Determine the (X, Y) coordinate at the center of the cell enclosing the given text.  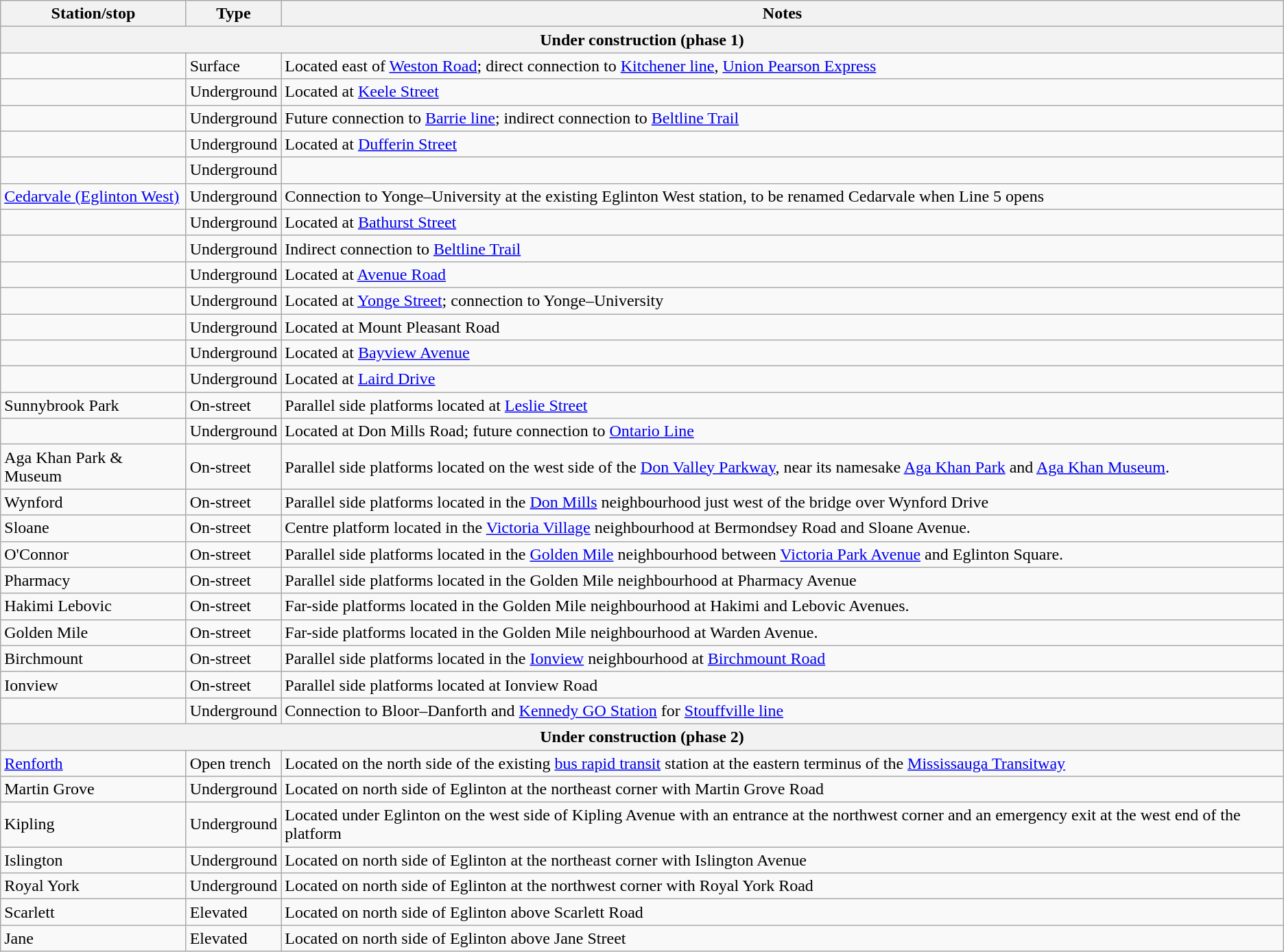
Martin Grove (93, 789)
Located at Dufferin Street (782, 144)
Located on north side of Eglinton above Scarlett Road (782, 912)
Notes (782, 14)
Under construction (phase 2) (642, 737)
Golden Mile (93, 632)
Located on north side of Eglinton at the northwest corner with Royal York Road (782, 886)
Cedarvale (Eglinton West) (93, 196)
Located at Laird Drive (782, 379)
Renforth (93, 763)
Located on north side of Eglinton above Jane Street (782, 938)
Jane (93, 938)
Scarlett (93, 912)
Located on north side of Eglinton at the northeast corner with Islington Avenue (782, 860)
Located on the north side of the existing bus rapid transit station at the eastern terminus of the Mississauga Transitway (782, 763)
Sunnybrook Park (93, 405)
Parallel side platforms located on the west side of the Don Valley Parkway, near its namesake Aga Khan Park and Aga Khan Museum. (782, 466)
Located at Mount Pleasant Road (782, 327)
Located at Bathurst Street (782, 222)
Type (233, 14)
Ionview (93, 685)
Parallel side platforms located at Leslie Street (782, 405)
Pharmacy (93, 580)
Located at Keele Street (782, 92)
Aga Khan Park & Museum (93, 466)
Surface (233, 66)
Royal York (93, 886)
Future connection to Barrie line; indirect connection to Beltline Trail (782, 118)
Located on north side of Eglinton at the northeast corner with Martin Grove Road (782, 789)
Located at Bayview Avenue (782, 353)
Located at Avenue Road (782, 274)
Indirect connection to Beltline Trail (782, 248)
Sloane (93, 528)
Parallel side platforms located in the Don Mills neighbourhood just west of the bridge over Wynford Drive (782, 502)
Birchmount (93, 658)
Hakimi Lebovic (93, 606)
Located at Don Mills Road; future connection to Ontario Line (782, 431)
Centre platform located in the Victoria Village neighbourhood at Bermondsey Road and Sloane Avenue. (782, 528)
Open trench (233, 763)
Located at Yonge Street; connection to Yonge–University (782, 300)
Station/stop (93, 14)
Wynford (93, 502)
O'Connor (93, 554)
Connection to Yonge–University at the existing Eglinton West station, to be renamed Cedarvale when Line 5 opens (782, 196)
Located east of Weston Road; direct connection to Kitchener line, Union Pearson Express (782, 66)
Parallel side platforms located in the Ionview neighbourhood at Birchmount Road (782, 658)
Parallel side platforms located at Ionview Road (782, 685)
Parallel side platforms located in the Golden Mile neighbourhood at Pharmacy Avenue (782, 580)
Under construction (phase 1) (642, 40)
Islington (93, 860)
Far-side platforms located in the Golden Mile neighbourhood at Hakimi and Lebovic Avenues. (782, 606)
Kipling (93, 824)
Parallel side platforms located in the Golden Mile neighbourhood between Victoria Park Avenue and Eglinton Square. (782, 554)
Connection to Bloor–Danforth and Kennedy GO Station for Stouffville line (782, 711)
Far-side platforms located in the Golden Mile neighbourhood at Warden Avenue. (782, 632)
